From the cell containing the given text, extract its center point as [X, Y] coordinate. 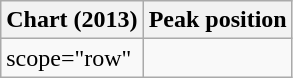
scope="row" [72, 58]
Chart (2013) [72, 20]
Peak position [218, 20]
